For the text-containing cell, return its midpoint in [X, Y] coordinate format. 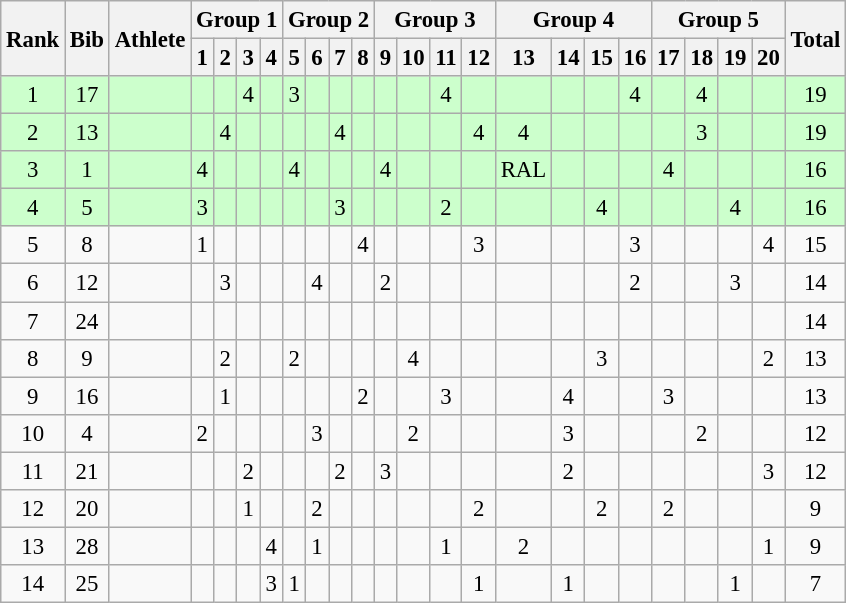
RAL [523, 170]
25 [88, 584]
Group 2 [329, 20]
Group 3 [434, 20]
28 [88, 546]
21 [88, 471]
24 [88, 321]
Group 4 [573, 20]
Bib [88, 38]
18 [702, 58]
Group 1 [237, 20]
Group 5 [719, 20]
Rank [33, 38]
Athlete [150, 38]
Total [815, 38]
